Output the (X, Y) coordinate of the center of the cell containing the given text.  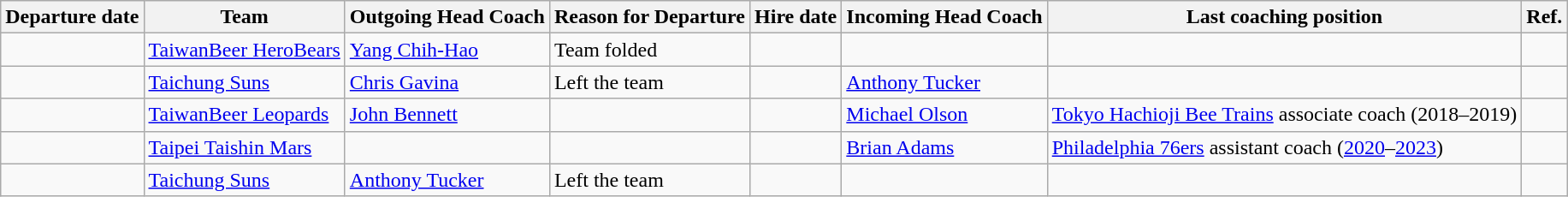
Ref. (1545, 17)
Last coaching position (1285, 17)
Tokyo Hachioji Bee Trains associate coach (2018–2019) (1285, 115)
Team (245, 17)
Incoming Head Coach (944, 17)
Hire date (796, 17)
TaiwanBeer HeroBears (245, 50)
Reason for Departure (649, 17)
Chris Gavina (447, 82)
Outgoing Head Coach (447, 17)
John Bennett (447, 115)
TaiwanBeer Leopards (245, 115)
Michael Olson (944, 115)
Team folded (649, 50)
Yang Chih-Hao (447, 50)
Philadelphia 76ers assistant coach (2020–2023) (1285, 147)
Taipei Taishin Mars (245, 147)
Departure date (72, 17)
Brian Adams (944, 147)
